Determine the [X, Y] coordinate at the center of the cell enclosing the given text.  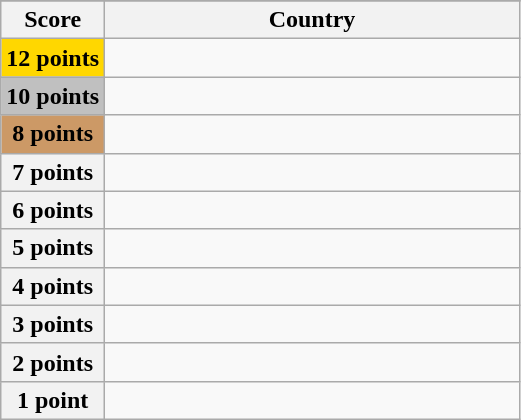
8 points [53, 134]
Country [312, 20]
2 points [53, 362]
1 point [53, 400]
5 points [53, 248]
Score [53, 20]
6 points [53, 210]
12 points [53, 58]
3 points [53, 324]
4 points [53, 286]
10 points [53, 96]
7 points [53, 172]
